Pinpoint the cell where the given text exists, returning its [X, Y] midpoint coordinate. 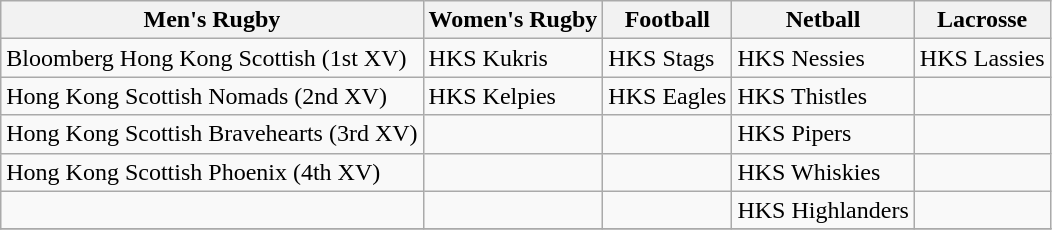
Bloomberg Hong Kong Scottish (1st XV) [212, 58]
HKS Nessies [823, 58]
HKS Kukris [513, 58]
Hong Kong Scottish Nomads (2nd XV) [212, 96]
HKS Highlanders [823, 210]
HKS Stags [668, 58]
Women's Rugby [513, 20]
Football [668, 20]
Men's Rugby [212, 20]
Hong Kong Scottish Bravehearts (3rd XV) [212, 134]
Lacrosse [982, 20]
HKS Thistles [823, 96]
HKS Whiskies [823, 172]
HKS Kelpies [513, 96]
HKS Eagles [668, 96]
Netball [823, 20]
Hong Kong Scottish Phoenix (4th XV) [212, 172]
HKS Lassies [982, 58]
HKS Pipers [823, 134]
